Return (X, Y) of the center of cell containing provided text 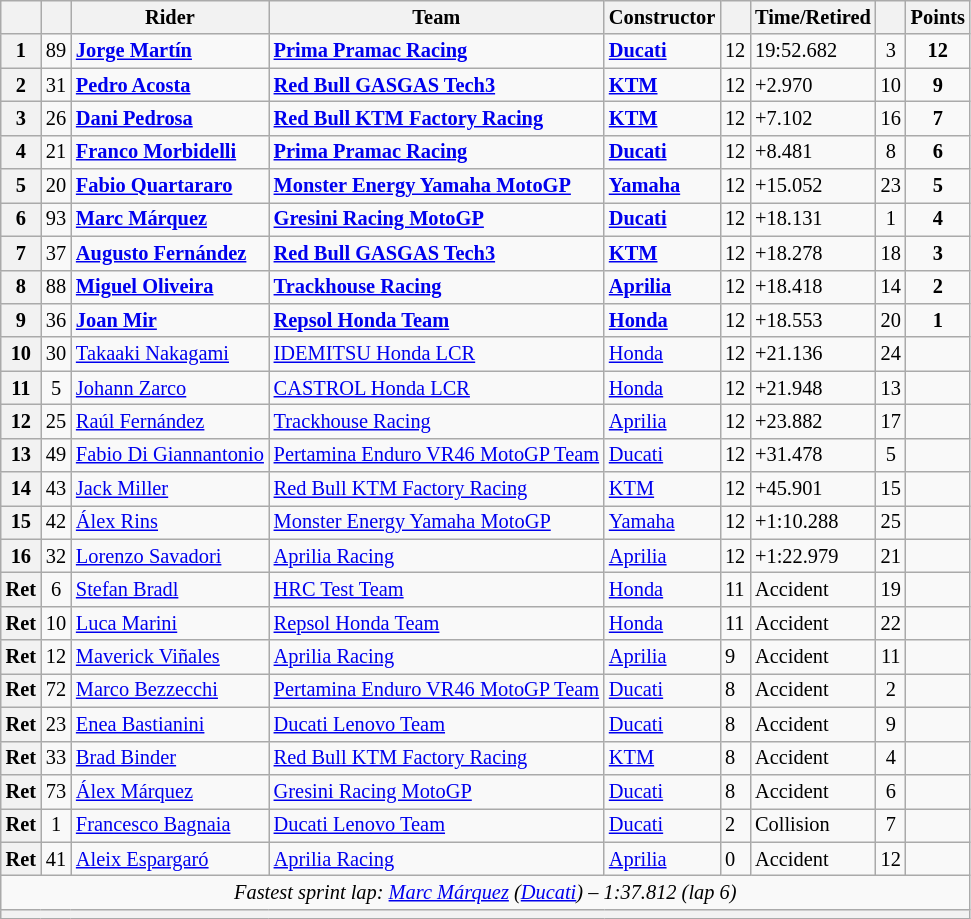
Franco Morbidelli (170, 152)
Points (938, 17)
0 (735, 859)
43 (56, 489)
Team (436, 17)
19:52.682 (813, 51)
33 (56, 758)
49 (56, 455)
CASTROL Honda LCR (436, 388)
Johann Zarco (170, 388)
19 (891, 589)
89 (56, 51)
Aleix Espargaró (170, 859)
31 (56, 85)
Stefan Bradl (170, 589)
+18.553 (813, 320)
+45.901 (813, 489)
Álex Rins (170, 522)
Fabio Di Giannantonio (170, 455)
Takaaki Nakagami (170, 354)
37 (56, 253)
42 (56, 522)
+18.278 (813, 253)
Augusto Fernández (170, 253)
+21.948 (813, 388)
72 (56, 690)
+23.882 (813, 421)
Álex Márquez (170, 791)
+7.102 (813, 118)
Fabio Quartararo (170, 186)
+1:10.288 (813, 522)
Jack Miller (170, 489)
+2.970 (813, 85)
+8.481 (813, 152)
+21.136 (813, 354)
Brad Binder (170, 758)
Fastest sprint lap: Marc Márquez (Ducati) – 1:37.812 (lap 6) (486, 892)
+1:22.979 (813, 556)
+18.418 (813, 287)
+18.131 (813, 219)
Enea Bastianini (170, 724)
41 (56, 859)
88 (56, 287)
93 (56, 219)
Joan Mir (170, 320)
24 (891, 354)
+31.478 (813, 455)
Constructor (662, 17)
Pedro Acosta (170, 85)
18 (891, 253)
Dani Pedrosa (170, 118)
Luca Marini (170, 623)
36 (56, 320)
22 (891, 623)
32 (56, 556)
Miguel Oliveira (170, 287)
Jorge Martín (170, 51)
Maverick Viñales (170, 657)
Marco Bezzecchi (170, 690)
+15.052 (813, 186)
73 (56, 791)
17 (891, 421)
Raúl Fernández (170, 421)
HRC Test Team (436, 589)
Lorenzo Savadori (170, 556)
Collision (813, 825)
Rider (170, 17)
30 (56, 354)
26 (56, 118)
Francesco Bagnaia (170, 825)
IDEMITSU Honda LCR (436, 354)
Marc Márquez (170, 219)
Time/Retired (813, 17)
